Detect which cell encompasses the target text, then output its [x, y] center coordinate. 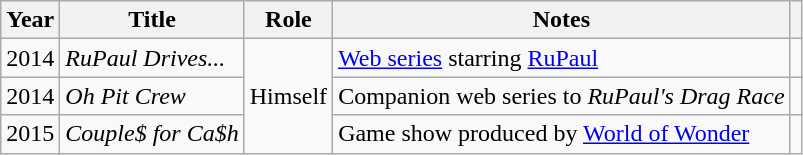
Year [30, 20]
Web series starring RuPaul [562, 58]
Himself [288, 96]
2015 [30, 134]
Couple$ for Ca$h [152, 134]
Role [288, 20]
Companion web series to RuPaul's Drag Race [562, 96]
Notes [562, 20]
Game show produced by World of Wonder [562, 134]
Oh Pit Crew [152, 96]
RuPaul Drives... [152, 58]
Title [152, 20]
